Return the [X, Y] coordinate for the center point of the cell that contains the specified text.  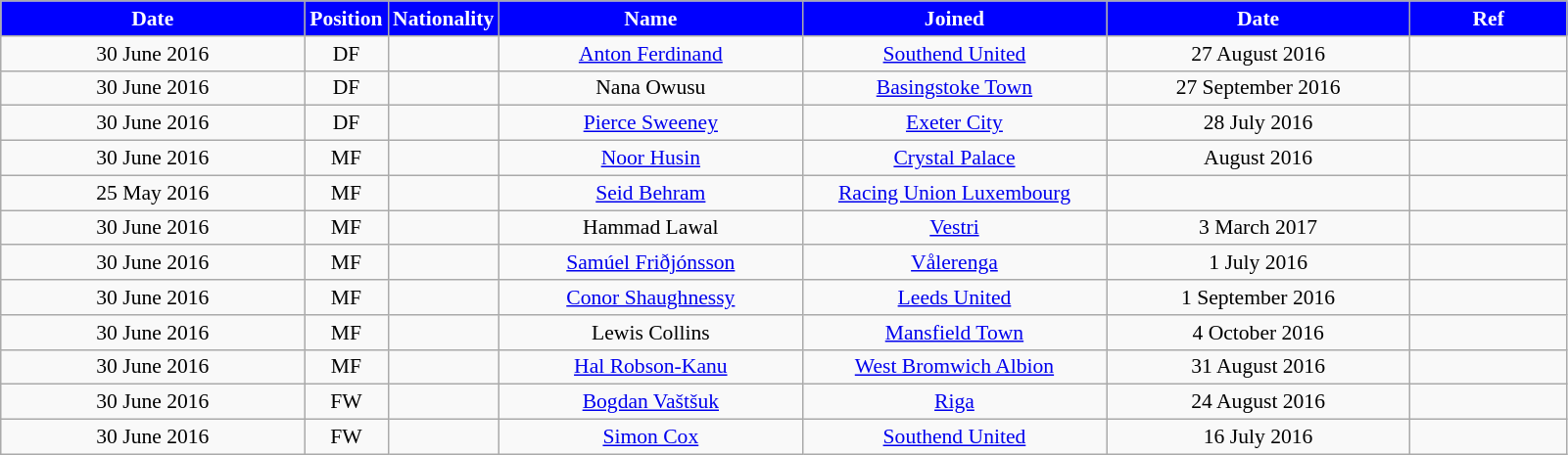
1 July 2016 [1259, 263]
Hal Robson-Kanu [650, 367]
Hammad Lawal [650, 228]
28 July 2016 [1259, 123]
Seid Behram [650, 193]
31 August 2016 [1259, 367]
Name [650, 19]
Vestri [954, 228]
Position [347, 19]
27 September 2016 [1259, 88]
1 September 2016 [1259, 297]
Joined [954, 19]
Pierce Sweeney [650, 123]
Crystal Palace [954, 159]
Lewis Collins [650, 333]
August 2016 [1259, 159]
Exeter City [954, 123]
Simon Cox [650, 437]
16 July 2016 [1259, 437]
Noor Husin [650, 159]
Nationality [443, 19]
Ref [1489, 19]
Anton Ferdinand [650, 54]
Nana Owusu [650, 88]
Vålerenga [954, 263]
Bogdan Vaštšuk [650, 402]
Leeds United [954, 297]
Samúel Friðjónsson [650, 263]
Basingstoke Town [954, 88]
27 August 2016 [1259, 54]
3 March 2017 [1259, 228]
Racing Union Luxembourg [954, 193]
Riga [954, 402]
West Bromwich Albion [954, 367]
25 May 2016 [153, 193]
Mansfield Town [954, 333]
4 October 2016 [1259, 333]
Conor Shaughnessy [650, 297]
24 August 2016 [1259, 402]
